Return (X, Y) of the center of cell containing provided text 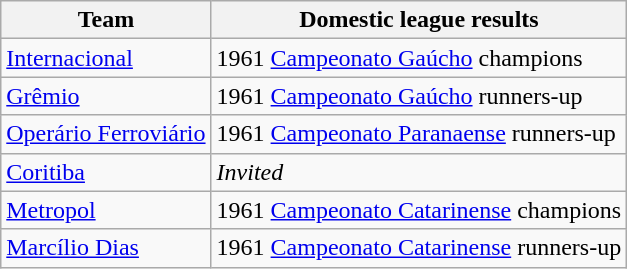
Grêmio (106, 96)
1961 Campeonato Gaúcho runners-up (419, 96)
Invited (419, 172)
Coritiba (106, 172)
1961 Campeonato Paranaense runners-up (419, 134)
Metropol (106, 210)
1961 Campeonato Catarinense runners-up (419, 248)
Internacional (106, 58)
Operário Ferroviário (106, 134)
1961 Campeonato Gaúcho champions (419, 58)
1961 Campeonato Catarinense champions (419, 210)
Domestic league results (419, 20)
Team (106, 20)
Marcílio Dias (106, 248)
